Scan for the cell matching the given text and deliver its (x, y) coordinate at center. 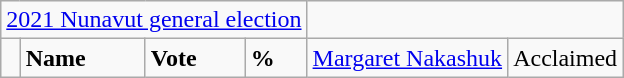
Name (82, 58)
Acclaimed (566, 58)
Margaret Nakashuk (408, 58)
2021 Nunavut general election (154, 20)
Vote (195, 58)
% (276, 58)
